Find where the given text appears and provide that cell's center as (X, Y) coordinate. 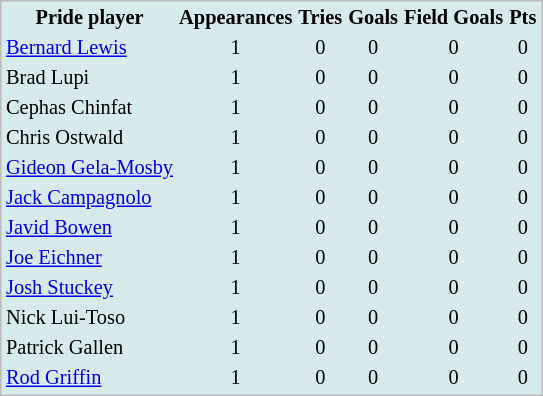
Patrick Gallen (89, 348)
Josh Stuckey (89, 288)
Goals (374, 18)
Gideon Gela-Mosby (89, 168)
Bernard Lewis (89, 48)
Javid Bowen (89, 228)
Pride player (89, 18)
Pts (523, 18)
Rod Griffin (89, 378)
Jack Campagnolo (89, 198)
Appearances (236, 18)
Tries (320, 18)
Joe Eichner (89, 258)
Brad Lupi (89, 78)
Chris Ostwald (89, 138)
Nick Lui-Toso (89, 318)
Field Goals (454, 18)
Cephas Chinfat (89, 108)
